Detect which cell encompasses the target text, then output its (x, y) center coordinate. 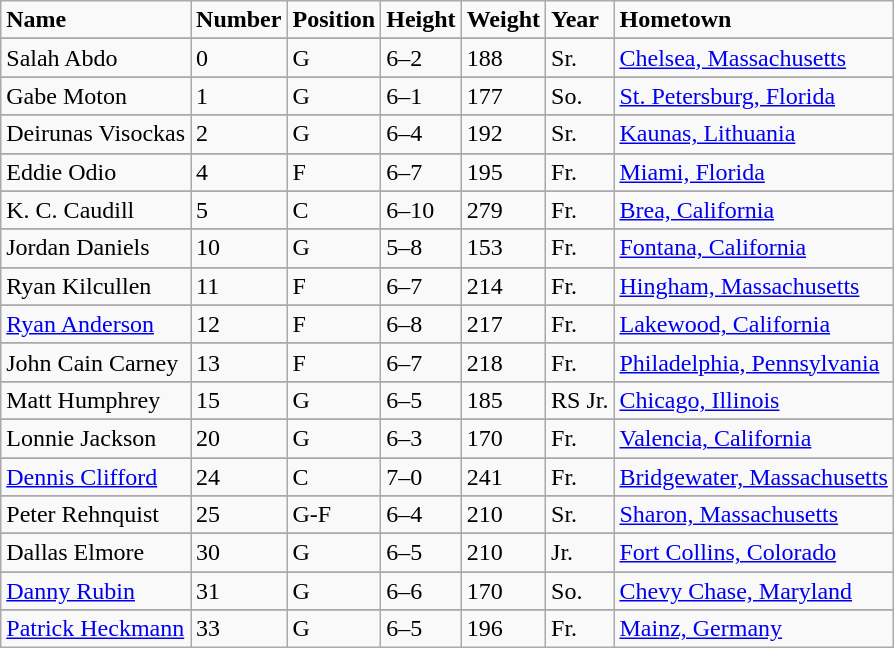
6–8 (421, 324)
185 (503, 400)
217 (503, 324)
10 (239, 248)
6–6 (421, 591)
196 (503, 629)
5 (239, 210)
Lakewood, California (754, 324)
Brea, California (754, 210)
20 (239, 438)
Valencia, California (754, 438)
G-F (334, 515)
Lonnie Jackson (96, 438)
Peter Rehnquist (96, 515)
153 (503, 248)
Salah Abdo (96, 58)
Bridgewater, Massachusetts (754, 477)
Sharon, Massachusetts (754, 515)
192 (503, 134)
31 (239, 591)
6–3 (421, 438)
6–10 (421, 210)
Jr. (580, 553)
7–0 (421, 477)
2 (239, 134)
Kaunas, Lithuania (754, 134)
Dennis Clifford (96, 477)
Ryan Anderson (96, 324)
Ryan Kilcullen (96, 286)
Hingham, Massachusetts (754, 286)
St. Petersburg, Florida (754, 96)
33 (239, 629)
24 (239, 477)
Number (239, 20)
218 (503, 362)
Danny Rubin (96, 591)
Height (421, 20)
5–8 (421, 248)
Patrick Heckmann (96, 629)
Gabe Moton (96, 96)
Position (334, 20)
195 (503, 172)
Miami, Florida (754, 172)
Weight (503, 20)
177 (503, 96)
1 (239, 96)
12 (239, 324)
K. C. Caudill (96, 210)
Year (580, 20)
Eddie Odio (96, 172)
11 (239, 286)
Fort Collins, Colorado (754, 553)
6–1 (421, 96)
25 (239, 515)
6–2 (421, 58)
Matt Humphrey (96, 400)
241 (503, 477)
Philadelphia, Pennsylvania (754, 362)
0 (239, 58)
4 (239, 172)
Dallas Elmore (96, 553)
Chicago, Illinois (754, 400)
13 (239, 362)
Chevy Chase, Maryland (754, 591)
15 (239, 400)
279 (503, 210)
Chelsea, Massachusetts (754, 58)
John Cain Carney (96, 362)
Name (96, 20)
30 (239, 553)
214 (503, 286)
Jordan Daniels (96, 248)
Deirunas Visockas (96, 134)
RS Jr. (580, 400)
Fontana, California (754, 248)
Mainz, Germany (754, 629)
Hometown (754, 20)
188 (503, 58)
